From the cell containing the given text, extract its center point as [X, Y] coordinate. 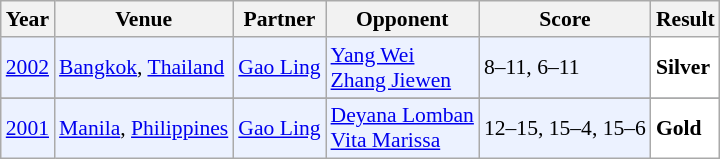
Score [565, 19]
Year [28, 19]
8–11, 6–11 [565, 68]
Yang Wei Zhang Jiewen [402, 68]
Gold [686, 128]
Opponent [402, 19]
Manila, Philippines [144, 128]
Deyana Lomban Vita Marissa [402, 128]
Bangkok, Thailand [144, 68]
Result [686, 19]
Venue [144, 19]
2001 [28, 128]
Partner [279, 19]
12–15, 15–4, 15–6 [565, 128]
Silver [686, 68]
2002 [28, 68]
